Output the [x, y] coordinate of the center of the cell containing the given text.  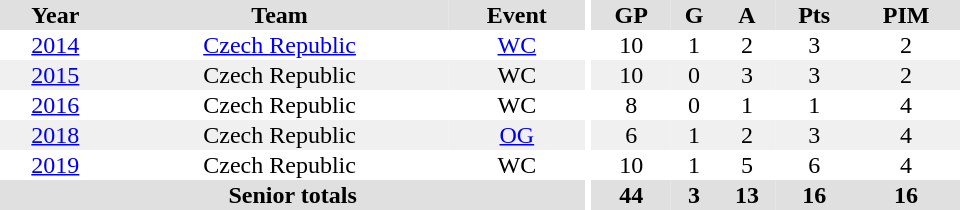
2015 [56, 75]
Event [516, 15]
2018 [56, 135]
Pts [814, 15]
44 [632, 195]
8 [632, 105]
A [748, 15]
2014 [56, 45]
Senior totals [292, 195]
2019 [56, 165]
5 [748, 165]
PIM [906, 15]
OG [516, 135]
Team [280, 15]
13 [748, 195]
2016 [56, 105]
GP [632, 15]
G [694, 15]
Year [56, 15]
